Pinpoint the cell where the given text exists, returning its [X, Y] midpoint coordinate. 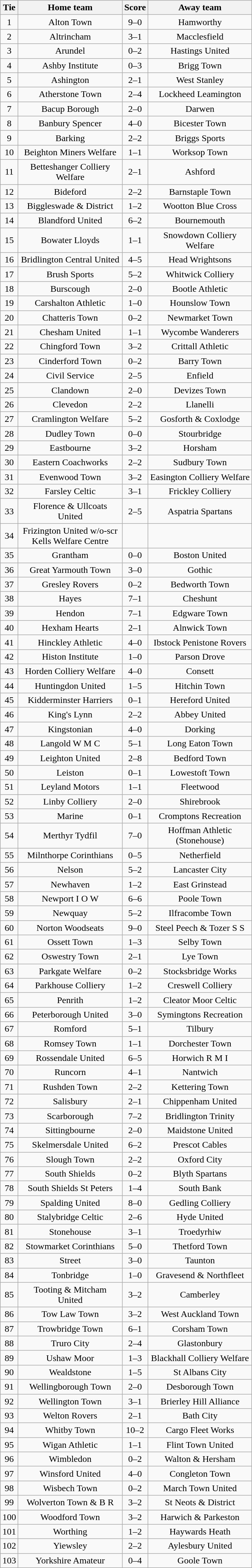
Leyland Motors [70, 787]
34 [9, 536]
Brigg Town [200, 65]
Salisbury [70, 1101]
Ashford [200, 172]
49 [9, 758]
Winsford United [70, 1474]
Gothic [200, 570]
36 [9, 570]
73 [9, 1116]
Whitby Town [70, 1430]
9 [9, 138]
Woodford Town [70, 1517]
Bournemouth [200, 221]
Clandown [70, 390]
56 [9, 870]
Bridlington Central United [70, 260]
Bacup Borough [70, 109]
1–4 [135, 1188]
22 [9, 347]
Newport I O W [70, 898]
44 [9, 686]
Worthing [70, 1531]
Civil Service [70, 375]
90 [9, 1372]
43 [9, 671]
33 [9, 511]
Hereford United [200, 700]
Barnstaple Town [200, 191]
67 [9, 1029]
Bedford Town [200, 758]
Shirebrook [200, 801]
Cheshunt [200, 599]
Flint Town United [200, 1445]
85 [9, 1295]
March Town United [200, 1488]
Frickley Colliery [200, 491]
Cramlington Welfare [70, 419]
86 [9, 1314]
71 [9, 1087]
Chippenham United [200, 1101]
Cinderford Town [70, 361]
53 [9, 816]
78 [9, 1188]
Langold W M C [70, 744]
Barking [70, 138]
Steel Peech & Tozer S S [200, 928]
39 [9, 613]
Cromptons Recreation [200, 816]
42 [9, 657]
29 [9, 448]
58 [9, 898]
Edgware Town [200, 613]
Brierley Hill Alliance [200, 1401]
Score [135, 8]
24 [9, 375]
Linby Colliery [70, 801]
Leighton United [70, 758]
Eastern Coachworks [70, 463]
Wootton Blue Cross [200, 206]
Parkhouse Colliery [70, 986]
Farsley Celtic [70, 491]
Alton Town [70, 22]
West Stanley [200, 80]
76 [9, 1159]
100 [9, 1517]
Bicester Town [200, 123]
12 [9, 191]
Gosforth & Coxlodge [200, 419]
8–0 [135, 1203]
Eastbourne [70, 448]
Newmarket Town [200, 318]
Biggleswade & District [70, 206]
Hitchin Town [200, 686]
94 [9, 1430]
38 [9, 599]
Scarborough [70, 1116]
25 [9, 390]
32 [9, 491]
Cargo Fleet Works [200, 1430]
Maidstone United [200, 1130]
Symingtons Recreation [200, 1015]
Stowmarket Corinthians [70, 1246]
61 [9, 942]
Chatteris Town [70, 318]
Ibstock Penistone Rovers [200, 642]
Darwen [200, 109]
59 [9, 913]
Wycombe Wanderers [200, 332]
0–5 [135, 855]
Head Wrightsons [200, 260]
Macclesfield [200, 37]
10 [9, 152]
Gravesend & Northfleet [200, 1275]
65 [9, 1000]
Ashington [70, 80]
Barry Town [200, 361]
41 [9, 642]
83 [9, 1261]
Ashby Institute [70, 65]
Bath City [200, 1416]
91 [9, 1387]
60 [9, 928]
Netherfield [200, 855]
Truro City [70, 1343]
Lowestoft Town [200, 773]
Home team [70, 8]
5–0 [135, 1246]
Tooting & Mitcham United [70, 1295]
63 [9, 971]
Kingstonian [70, 729]
97 [9, 1474]
Wolverton Town & B R [70, 1503]
Creswell Colliery [200, 986]
2–6 [135, 1217]
Huntingdon United [70, 686]
Tilbury [200, 1029]
66 [9, 1015]
Tow Law Town [70, 1314]
Yorkshire Amateur [70, 1560]
1 [9, 22]
40 [9, 628]
Sittingbourne [70, 1130]
72 [9, 1101]
55 [9, 855]
Glastonbury [200, 1343]
Stourbridge [200, 433]
Troedyrhiw [200, 1232]
Peterborough United [70, 1015]
Bideford [70, 191]
Evenwood Town [70, 477]
57 [9, 884]
4–5 [135, 260]
Away team [200, 8]
0–4 [135, 1560]
Ilfracombe Town [200, 913]
Wellington Town [70, 1401]
102 [9, 1546]
10–2 [135, 1430]
Poole Town [200, 898]
Blandford United [70, 221]
51 [9, 787]
East Grinstead [200, 884]
45 [9, 700]
Penrith [70, 1000]
18 [9, 289]
Aspatria Spartans [200, 511]
77 [9, 1174]
79 [9, 1203]
Boston United [200, 555]
Haywards Heath [200, 1531]
Kettering Town [200, 1087]
93 [9, 1416]
5 [9, 80]
Parkgate Welfare [70, 971]
Horden Colliery Welfare [70, 671]
Congleton Town [200, 1474]
Blackhall Colliery Welfare [200, 1358]
South Shields [70, 1174]
Grantham [70, 555]
Worksop Town [200, 152]
3 [9, 51]
Goole Town [200, 1560]
Parson Drove [200, 657]
Rossendale United [70, 1058]
15 [9, 240]
28 [9, 433]
7 [9, 109]
Marine [70, 816]
Oxford City [200, 1159]
Prescot Cables [200, 1145]
19 [9, 303]
20 [9, 318]
Hastings United [200, 51]
103 [9, 1560]
Hayes [70, 599]
37 [9, 584]
Lye Town [200, 957]
Aylesbury United [200, 1546]
35 [9, 555]
Kidderminster Harriers [70, 700]
Trowbridge Town [70, 1329]
Gedling Colliery [200, 1203]
87 [9, 1329]
7–2 [135, 1116]
99 [9, 1503]
Burscough [70, 289]
30 [9, 463]
Nantwich [200, 1072]
80 [9, 1217]
Tie [9, 8]
23 [9, 361]
Hyde United [200, 1217]
27 [9, 419]
St Neots & District [200, 1503]
Dudley Town [70, 433]
68 [9, 1043]
Chesham United [70, 332]
8 [9, 123]
Bowater Lloyds [70, 240]
Frizington United w/o-scr Kells Welfare Centre [70, 536]
Florence & Ullcoats United [70, 511]
Skelmersdale United [70, 1145]
92 [9, 1401]
Walton & Hersham [200, 1459]
Stocksbridge Works [200, 971]
Runcorn [70, 1072]
Gresley Rovers [70, 584]
Desborough Town [200, 1387]
6 [9, 94]
47 [9, 729]
Romford [70, 1029]
Chingford Town [70, 347]
Slough Town [70, 1159]
Brush Sports [70, 274]
Snowdown Colliery Welfare [200, 240]
82 [9, 1246]
Histon Institute [70, 657]
Cleator Moor Celtic [200, 1000]
Great Yarmouth Town [70, 570]
Consett [200, 671]
Bridlington Trinity [200, 1116]
Atherstone Town [70, 94]
South Bank [200, 1188]
6–5 [135, 1058]
Hamworthy [200, 22]
Corsham Town [200, 1329]
Wealdstone [70, 1372]
69 [9, 1058]
Merthyr Tydfil [70, 835]
Oswestry Town [70, 957]
Hexham Hearts [70, 628]
Whitwick Colliery [200, 274]
98 [9, 1488]
0–3 [135, 65]
101 [9, 1531]
16 [9, 260]
Newquay [70, 913]
Nelson [70, 870]
Lockheed Leamington [200, 94]
46 [9, 715]
14 [9, 221]
Briggs Sports [200, 138]
Romsey Town [70, 1043]
Fleetwood [200, 787]
Milnthorpe Corinthians [70, 855]
50 [9, 773]
26 [9, 404]
Enfield [200, 375]
Harwich & Parkeston [200, 1517]
Welton Rovers [70, 1416]
Horwich R M I [200, 1058]
6–6 [135, 898]
Clevedon [70, 404]
70 [9, 1072]
Bootle Athletic [200, 289]
81 [9, 1232]
64 [9, 986]
4 [9, 65]
Norton Woodseats [70, 928]
13 [9, 206]
West Auckland Town [200, 1314]
Llanelli [200, 404]
Hinckley Athletic [70, 642]
2–8 [135, 758]
6–1 [135, 1329]
Stalybridge Celtic [70, 1217]
74 [9, 1130]
17 [9, 274]
Ushaw Moor [70, 1358]
Dorking [200, 729]
Leiston [70, 773]
South Shields St Peters [70, 1188]
96 [9, 1459]
Sudbury Town [200, 463]
Beighton Miners Welfare [70, 152]
Rushden Town [70, 1087]
31 [9, 477]
Hendon [70, 613]
Banbury Spencer [70, 123]
Hoffman Athletic (Stonehouse) [200, 835]
Stonehouse [70, 1232]
Wellingborough Town [70, 1387]
Blyth Spartans [200, 1174]
95 [9, 1445]
Bedworth Town [200, 584]
Easington Colliery Welfare [200, 477]
Alnwick Town [200, 628]
89 [9, 1358]
Ossett Town [70, 942]
7–0 [135, 835]
Wigan Athletic [70, 1445]
Yiewsley [70, 1546]
King's Lynn [70, 715]
Thetford Town [200, 1246]
62 [9, 957]
Selby Town [200, 942]
St Albans City [200, 1372]
2 [9, 37]
Wimbledon [70, 1459]
Devizes Town [200, 390]
54 [9, 835]
Crittall Athletic [200, 347]
11 [9, 172]
21 [9, 332]
Long Eaton Town [200, 744]
Street [70, 1261]
Altrincham [70, 37]
84 [9, 1275]
Spalding United [70, 1203]
Carshalton Athletic [70, 303]
88 [9, 1343]
Dorchester Town [200, 1043]
Betteshanger Colliery Welfare [70, 172]
Horsham [200, 448]
Abbey United [200, 715]
Tonbridge [70, 1275]
4–1 [135, 1072]
Taunton [200, 1261]
Lancaster City [200, 870]
75 [9, 1145]
52 [9, 801]
48 [9, 744]
Hounslow Town [200, 303]
Wisbech Town [70, 1488]
Arundel [70, 51]
Camberley [200, 1295]
Newhaven [70, 884]
